Capture the cell that displays the provided text and extract its [x, y] central coordinate. 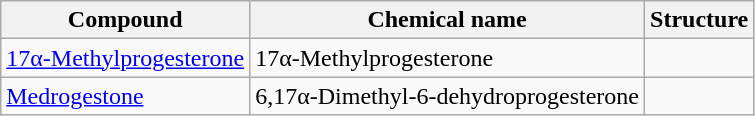
Chemical name [448, 20]
Structure [700, 20]
6,17α-Dimethyl-6-dehydroprogesterone [448, 96]
Compound [126, 20]
Medrogestone [126, 96]
